Determine the [x, y] coordinate at the center of the cell enclosing the given text.  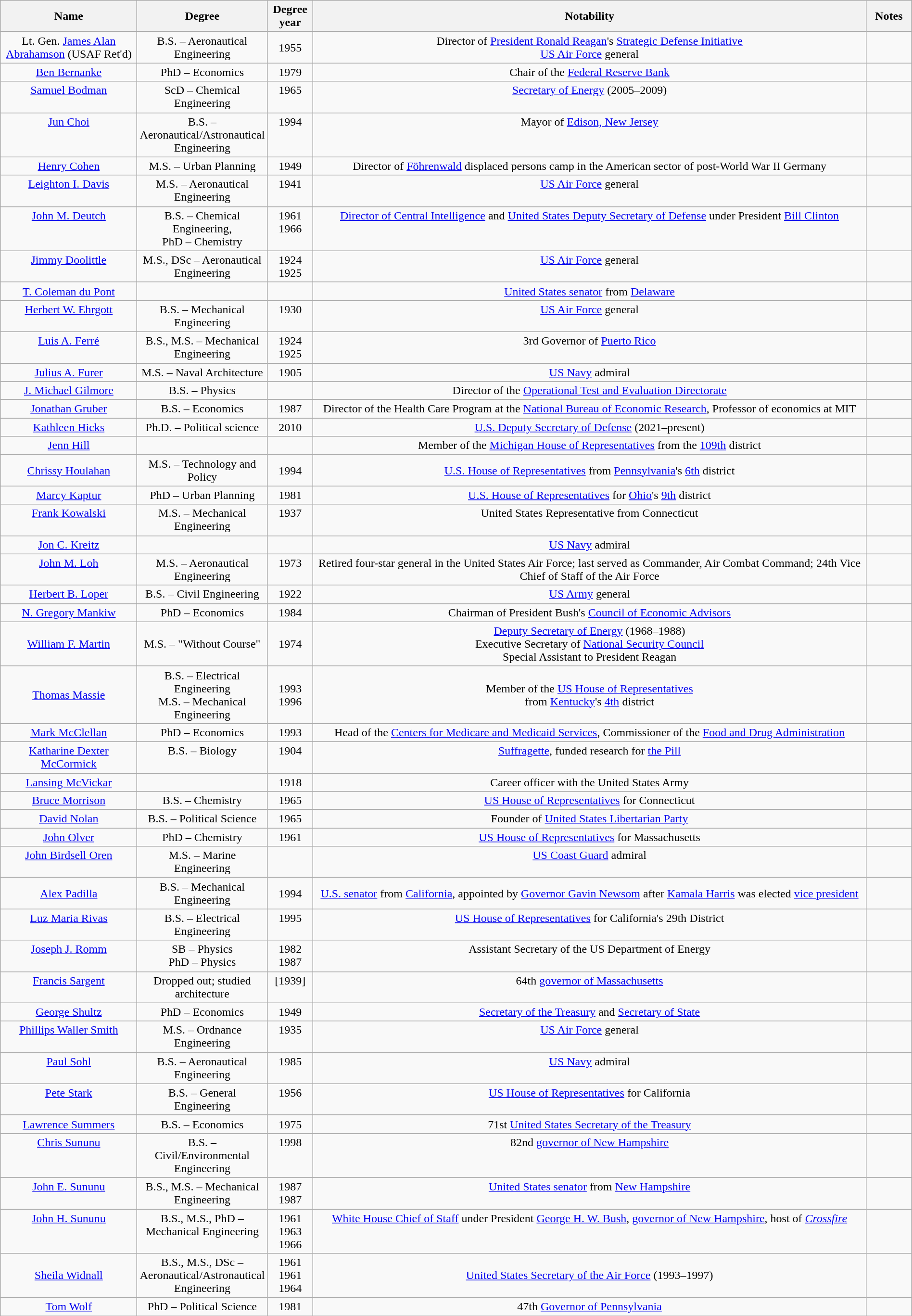
82nd governor of New Hampshire [590, 1155]
Secretary of Energy (2005–2009) [590, 97]
1905 [291, 372]
Jenn Hill [69, 446]
Kathleen Hicks [69, 427]
Lt. Gen. James Alan Abrahamson (USAF Ret'd) [69, 47]
Chairman of President Bush's Council of Economic Advisors [590, 613]
Lawrence Summers [69, 1124]
PhD – Political Science [202, 1307]
B.S. – General Engineering [202, 1099]
Luz Maria Rivas [69, 925]
196119631966 [291, 1231]
Director of Central Intelligence and United States Deputy Secretary of Defense under President Bill Clinton [590, 229]
Jun Choi [69, 135]
J. Michael Gilmore [69, 391]
Luis A. Ferré [69, 347]
Herbert W. Ehrgott [69, 316]
B.S., M.S., PhD – Mechanical Engineering [202, 1231]
T. Coleman du Pont [69, 291]
PhD – Urban Planning [202, 495]
64th governor of Massachusetts [590, 987]
Henry Cohen [69, 166]
1918 [291, 782]
Jonathan Gruber [69, 409]
Secretary of the Treasury and Secretary of State [590, 1012]
19871987 [291, 1193]
1941 [291, 191]
Tom Wolf [69, 1307]
SB – PhysicsPhD – Physics [202, 956]
Director of the Operational Test and Evaluation Directorate [590, 391]
US Coast Guard admiral [590, 862]
United States Representative from Connecticut [590, 520]
Retired four-star general in the United States Air Force; last served as Commander, Air Combat Command; 24th Vice Chief of Staff of the Air Force [590, 570]
U.S. Deputy Secretary of Defense (2021–present) [590, 427]
Chair of the Federal Reserve Bank [590, 72]
M.S. – Marine Engineering [202, 862]
Mark McClellan [69, 732]
1985 [291, 1068]
B.S. – Physics [202, 391]
Julius A. Furer [69, 372]
Degree year [291, 16]
1995 [291, 925]
Assistant Secretary of the US Department of Energy [590, 956]
Jimmy Doolittle [69, 267]
B.S. – Chemical Engineering,PhD – Chemistry [202, 229]
19611966 [291, 229]
B.S. – Civil Engineering [202, 594]
B.S. – Electrical Engineering [202, 925]
M.S. – Technology and Policy [202, 471]
1935 [291, 1036]
Chris Sununu [69, 1155]
Bruce Morrison [69, 801]
Thomas Massie [69, 695]
Name [69, 16]
Director of the Health Care Program at the National Bureau of Economic Research, Professor of economics at MIT [590, 409]
19931996 [291, 695]
Joseph J. Romm [69, 956]
Director of President Ronald Reagan's Strategic Defense InitiativeUS Air Force general [590, 47]
John E. Sununu [69, 1193]
[1939] [291, 987]
David Nolan [69, 819]
Francis Sargent [69, 987]
1930 [291, 316]
1993 [291, 732]
N. Gregory Mankiw [69, 613]
Deputy Secretary of Energy (1968–1988)Executive Secretary of National Security CouncilSpecial Assistant to President Reagan [590, 644]
US House of Representatives for California's 29th District [590, 925]
Katharine Dexter McCormick [69, 757]
US House of Representatives for Massachusetts [590, 837]
Samuel Bodman [69, 97]
M.S. – Naval Architecture [202, 372]
Member of the Michigan House of Representatives from the 109th district [590, 446]
Dropped out; studied architecture [202, 987]
71st United States Secretary of the Treasury [590, 1124]
47th Governor of Pennsylvania [590, 1307]
Chrissy Houlahan [69, 471]
M.S. – "Without Course" [202, 644]
M.S. – Mechanical Engineering [202, 520]
B.S. – Biology [202, 757]
B.S. – Aeronautical/Astronautical Engineering [202, 135]
M.S. – Urban Planning [202, 166]
John M. Deutch [69, 229]
1974 [291, 644]
Pete Stark [69, 1099]
Founder of United States Libertarian Party [590, 819]
ScD – Chemical Engineering [202, 97]
1955 [291, 47]
1984 [291, 613]
US Army general [590, 594]
Director of Föhrenwald displaced persons camp in the American sector of post-World War II Germany [590, 166]
2010 [291, 427]
Alex Padilla [69, 893]
Career officer with the United States Army [590, 782]
Jon C. Kreitz [69, 545]
United States Secretary of the Air Force (1993–1997) [590, 1276]
US House of Representatives for California [590, 1099]
Marcy Kaptur [69, 495]
Head of the Centers for Medicare and Medicaid Services, Commissioner of the Food and Drug Administration [590, 732]
1956 [291, 1099]
B.S., M.S., DSc – Aeronautical/Astronautical Engineering [202, 1276]
Notability [590, 16]
1922 [291, 594]
White House Chief of Staff under President George H. W. Bush, governor of New Hampshire, host of Crossfire [590, 1231]
19821987 [291, 956]
U.S. House of Representatives from Pennsylvania's 6th district [590, 471]
John Olver [69, 837]
PhD – Chemistry [202, 837]
United States senator from New Hampshire [590, 1193]
B.S. – Electrical EngineeringM.S. – Mechanical Engineering [202, 695]
George Shultz [69, 1012]
John M. Loh [69, 570]
B.S. – Political Science [202, 819]
Frank Kowalski [69, 520]
M.S., DSc – Aeronautical Engineering [202, 267]
1979 [291, 72]
US House of Representatives for Connecticut [590, 801]
1987 [291, 409]
Member of the US House of Representativesfrom Kentucky's 4th district [590, 695]
B.S. – Chemistry [202, 801]
United States senator from Delaware [590, 291]
1998 [291, 1155]
1973 [291, 570]
John Birdsell Oren [69, 862]
1961 [291, 837]
U.S. House of Representatives for Ohio's 9th district [590, 495]
Paul Sohl [69, 1068]
M.S. – Ordnance Engineering [202, 1036]
1975 [291, 1124]
Ben Bernanke [69, 72]
1904 [291, 757]
Lansing McVickar [69, 782]
Mayor of Edison, New Jersey [590, 135]
Herbert B. Loper [69, 594]
U.S. senator from California, appointed by Governor Gavin Newsom after Kamala Harris was elected vice president [590, 893]
B.S. – Civil/Environmental Engineering [202, 1155]
Sheila Widnall [69, 1276]
Degree [202, 16]
Suffragette, funded research for the Pill [590, 757]
Leighton I. Davis [69, 191]
Notes [889, 16]
3rd Governor of Puerto Rico [590, 347]
1937 [291, 520]
William F. Martin [69, 644]
Ph.D. – Political science [202, 427]
Phillips Waller Smith [69, 1036]
196119611964 [291, 1276]
John H. Sununu [69, 1231]
